Return the [x, y] coordinate for the center point of the cell that contains the specified text.  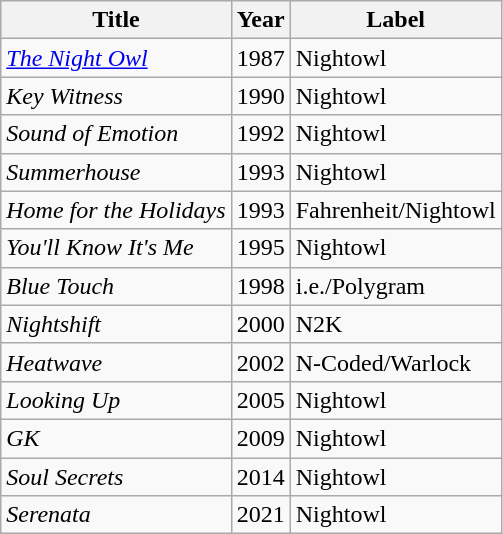
2021 [260, 515]
N2K [396, 324]
Label [396, 20]
1990 [260, 96]
Soul Secrets [116, 477]
2005 [260, 400]
You'll Know It's Me [116, 248]
i.e./Polygram [396, 286]
2002 [260, 362]
Blue Touch [116, 286]
Key Witness [116, 96]
N-Coded/Warlock [396, 362]
Serenata [116, 515]
1992 [260, 134]
1995 [260, 248]
2014 [260, 477]
The Night Owl [116, 58]
Title [116, 20]
Looking Up [116, 400]
Home for the Holidays [116, 210]
Nightshift [116, 324]
Summerhouse [116, 172]
Heatwave [116, 362]
Sound of Emotion [116, 134]
2009 [260, 438]
Year [260, 20]
1987 [260, 58]
2000 [260, 324]
GK [116, 438]
1998 [260, 286]
Fahrenheit/Nightowl [396, 210]
